Extract the [x, y] coordinate from the center of the cell holding the provided text.  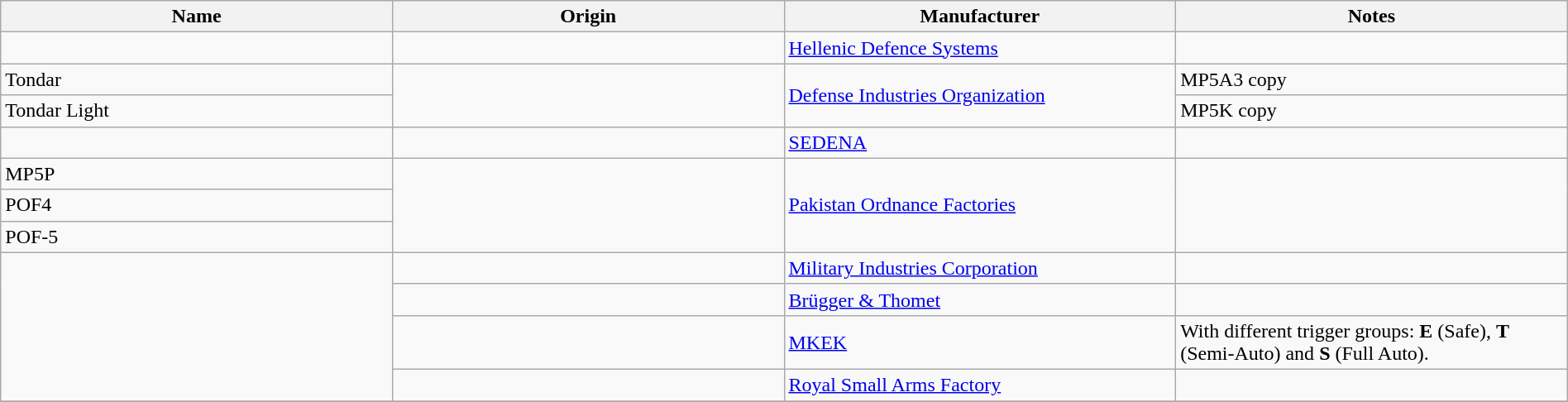
Name [197, 17]
Royal Small Arms Factory [980, 385]
Notes [1372, 17]
MP5A3 copy [1372, 79]
Tondar Light [197, 111]
POF4 [197, 205]
SEDENA [980, 142]
Hellenic Defence Systems [980, 48]
Manufacturer [980, 17]
MP5P [197, 174]
Defense Industries Organization [980, 95]
Pakistan Ordnance Factories [980, 205]
With different trigger groups: E (Safe), T (Semi-Auto) and S (Full Auto). [1372, 342]
Brügger & Thomet [980, 299]
Tondar [197, 79]
MP5K copy [1372, 111]
POF-5 [197, 237]
MKEK [980, 342]
Origin [588, 17]
Military Industries Corporation [980, 268]
